For the text-containing cell, return its midpoint in (x, y) coordinate format. 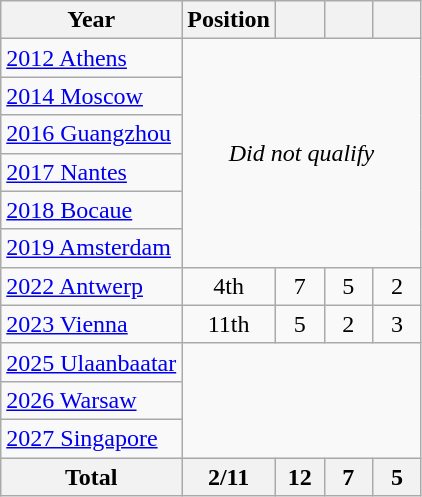
2023 Vienna (92, 324)
2026 Warsaw (92, 400)
2018 Bocaue (92, 210)
Year (92, 20)
2017 Nantes (92, 172)
Position (229, 20)
2/11 (229, 477)
2027 Singapore (92, 438)
2014 Moscow (92, 96)
2019 Amsterdam (92, 248)
2016 Guangzhou (92, 134)
3 (398, 324)
11th (229, 324)
12 (300, 477)
2025 Ulaanbaatar (92, 362)
Did not qualify (302, 153)
4th (229, 286)
2012 Athens (92, 58)
2022 Antwerp (92, 286)
Total (92, 477)
